Pinpoint the cell where the given text exists, returning its (X, Y) midpoint coordinate. 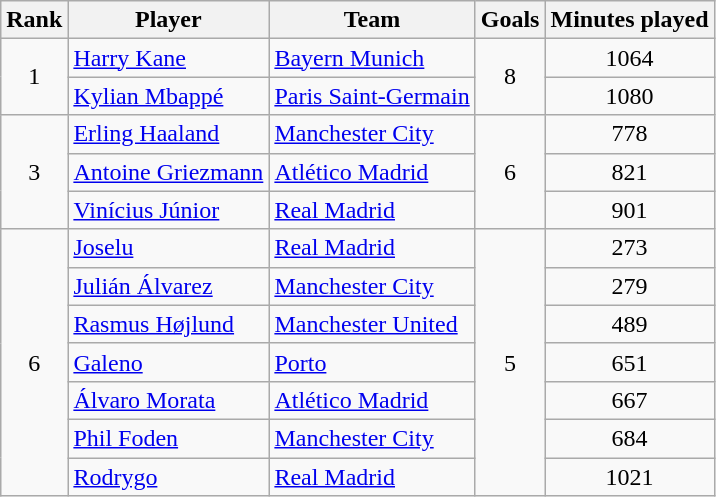
667 (630, 400)
901 (630, 210)
Player (168, 20)
Kylian Mbappé (168, 96)
Goals (510, 20)
5 (510, 362)
651 (630, 362)
273 (630, 248)
Minutes played (630, 20)
684 (630, 438)
Rasmus Højlund (168, 324)
279 (630, 286)
Galeno (168, 362)
Rodrygo (168, 477)
Álvaro Morata (168, 400)
Julián Álvarez (168, 286)
1021 (630, 477)
Bayern Munich (372, 58)
Erling Haaland (168, 134)
Antoine Griezmann (168, 172)
1080 (630, 96)
Harry Kane (168, 58)
Rank (34, 20)
778 (630, 134)
Team (372, 20)
3 (34, 172)
1064 (630, 58)
Vinícius Júnior (168, 210)
8 (510, 77)
Porto (372, 362)
1 (34, 77)
821 (630, 172)
489 (630, 324)
Paris Saint-Germain (372, 96)
Manchester United (372, 324)
Joselu (168, 248)
Phil Foden (168, 438)
